Detect which cell encompasses the target text, then output its [X, Y] center coordinate. 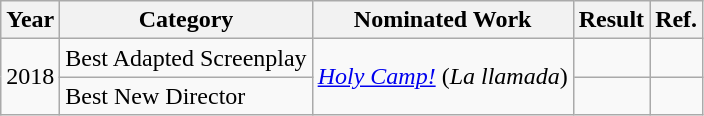
Result [611, 20]
Best Adapted Screenplay [186, 58]
Holy Camp! (La llamada) [442, 77]
Nominated Work [442, 20]
Category [186, 20]
Year [30, 20]
Best New Director [186, 96]
2018 [30, 77]
Ref. [676, 20]
